Search for the cell housing the specified text and yield its (X, Y) center coordinate. 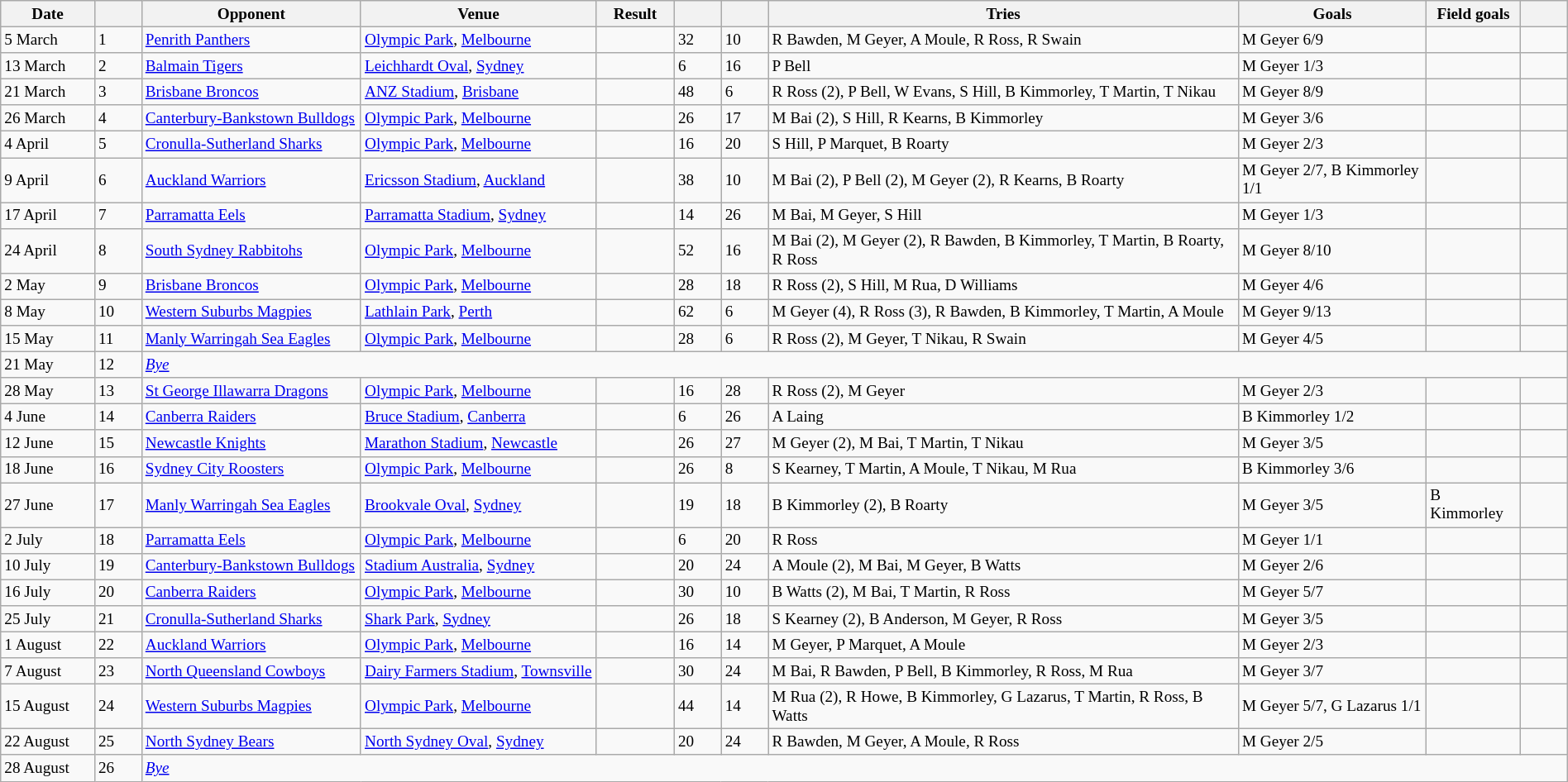
P Bell (1003, 66)
2 May (48, 286)
3 (117, 92)
North Sydney Bears (251, 742)
A Moule (2), M Bai, M Geyer, B Watts (1003, 566)
Sydney City Roosters (251, 470)
M Geyer (4), R Ross (3), R Bawden, B Kimmorley, T Martin, A Moule (1003, 312)
4 April (48, 145)
12 (117, 365)
38 (698, 179)
Result (635, 14)
M Geyer 5/7, G Lazarus 1/1 (1331, 706)
M Geyer 9/13 (1331, 312)
21 March (48, 92)
Dairy Farmers Stadium, Townsville (478, 671)
7 (117, 216)
St George Illawarra Dragons (251, 391)
21 (117, 618)
23 (117, 671)
5 (117, 145)
25 (117, 742)
A Laing (1003, 417)
M Geyer 4/6 (1331, 286)
R Bawden, M Geyer, A Moule, R Ross, R Swain (1003, 40)
Balmain Tigers (251, 66)
Opponent (251, 14)
R Ross (2), M Geyer, T Nikau, R Swain (1003, 339)
13 (117, 391)
Parramatta Stadium, Sydney (478, 216)
R Ross (2), M Geyer (1003, 391)
M Rua (2), R Howe, B Kimmorley, G Lazarus, T Martin, R Ross, B Watts (1003, 706)
15 (117, 443)
North Sydney Oval, Sydney (478, 742)
28 August (48, 768)
M Geyer 6/9 (1331, 40)
8 May (48, 312)
25 July (48, 618)
9 April (48, 179)
44 (698, 706)
M Bai, R Bawden, P Bell, B Kimmorley, R Ross, M Rua (1003, 671)
S Kearney, T Martin, A Moule, T Nikau, M Rua (1003, 470)
Lathlain Park, Perth (478, 312)
B Kimmorley (1474, 504)
M Bai (2), P Bell (2), M Geyer (2), R Kearns, B Roarty (1003, 179)
Shark Park, Sydney (478, 618)
18 June (48, 470)
Goals (1331, 14)
Tries (1003, 14)
B Kimmorley (2), B Roarty (1003, 504)
M Geyer 2/6 (1331, 566)
M Geyer 1/1 (1331, 541)
5 March (48, 40)
9 (117, 286)
11 (117, 339)
4 June (48, 417)
ANZ Stadium, Brisbane (478, 92)
17 April (48, 216)
S Hill, P Marquet, B Roarty (1003, 145)
B Kimmorley 1/2 (1331, 417)
B Kimmorley 3/6 (1331, 470)
Marathon Stadium, Newcastle (478, 443)
Bruce Stadium, Canberra (478, 417)
13 March (48, 66)
4 (117, 118)
27 June (48, 504)
Field goals (1474, 14)
Penrith Panthers (251, 40)
R Bawden, M Geyer, A Moule, R Ross (1003, 742)
48 (698, 92)
Brookvale Oval, Sydney (478, 504)
S Kearney (2), B Anderson, M Geyer, R Ross (1003, 618)
24 April (48, 250)
M Geyer 8/10 (1331, 250)
M Bai (2), S Hill, R Kearns, B Kimmorley (1003, 118)
22 August (48, 742)
North Queensland Cowboys (251, 671)
M Geyer (2), M Bai, T Martin, T Nikau (1003, 443)
26 March (48, 118)
R Ross (2), P Bell, W Evans, S Hill, B Kimmorley, T Martin, T Nikau (1003, 92)
R Ross (2), S Hill, M Rua, D Williams (1003, 286)
B Watts (2), M Bai, T Martin, R Ross (1003, 593)
M Geyer 3/7 (1331, 671)
M Geyer 2/5 (1331, 742)
2 (117, 66)
M Bai (2), M Geyer (2), R Bawden, B Kimmorley, T Martin, B Roarty, R Ross (1003, 250)
M Geyer 5/7 (1331, 593)
M Bai, M Geyer, S Hill (1003, 216)
15 May (48, 339)
16 July (48, 593)
Venue (478, 14)
M Geyer, P Marquet, A Moule (1003, 645)
Date (48, 14)
M Geyer 8/9 (1331, 92)
Leichhardt Oval, Sydney (478, 66)
52 (698, 250)
32 (698, 40)
22 (117, 645)
Ericsson Stadium, Auckland (478, 179)
M Geyer 3/6 (1331, 118)
21 May (48, 365)
M Geyer 4/5 (1331, 339)
M Geyer 2/7, B Kimmorley 1/1 (1331, 179)
Newcastle Knights (251, 443)
15 August (48, 706)
12 June (48, 443)
Stadium Australia, Sydney (478, 566)
62 (698, 312)
South Sydney Rabbitohs (251, 250)
10 July (48, 566)
1 August (48, 645)
27 (744, 443)
28 May (48, 391)
7 August (48, 671)
1 (117, 40)
2 July (48, 541)
R Ross (1003, 541)
